Identify which cell holds the provided text, then report its (X, Y) central coordinate. 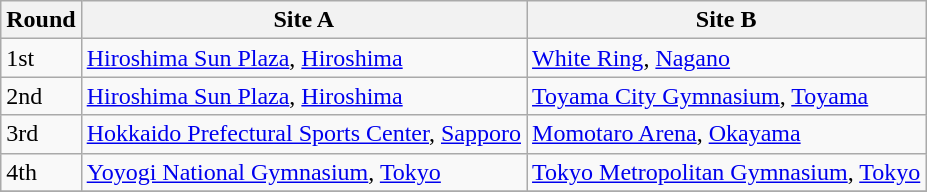
White Ring, Nagano (726, 58)
4th (41, 172)
Tokyo Metropolitan Gymnasium, Tokyo (726, 172)
Yoyogi National Gymnasium, Tokyo (304, 172)
Hokkaido Prefectural Sports Center, Sapporo (304, 134)
Round (41, 20)
Site B (726, 20)
Momotaro Arena, Okayama (726, 134)
Toyama City Gymnasium, Toyama (726, 96)
3rd (41, 134)
2nd (41, 96)
1st (41, 58)
Site A (304, 20)
